Extract the [X, Y] coordinate from the center of the cell holding the provided text.  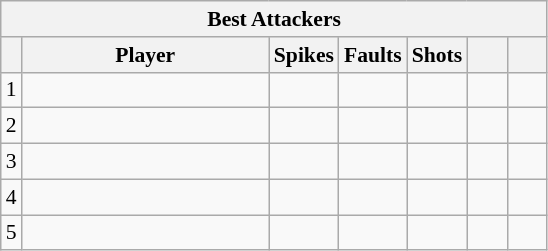
2 [12, 126]
Faults [373, 55]
1 [12, 90]
Player [146, 55]
Best Attackers [274, 19]
5 [12, 233]
4 [12, 197]
Spikes [304, 55]
Shots [438, 55]
3 [12, 162]
